Output the (X, Y) coordinate of the center of the cell containing the given text.  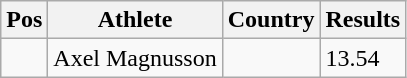
13.54 (363, 58)
Results (363, 20)
Pos (24, 20)
Athlete (135, 20)
Country (271, 20)
Axel Magnusson (135, 58)
